Capture the cell that displays the provided text and extract its [X, Y] central coordinate. 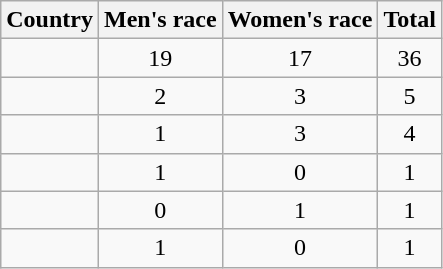
19 [160, 58]
36 [410, 58]
Total [410, 20]
4 [410, 134]
Men's race [160, 20]
Country [50, 20]
Women's race [300, 20]
17 [300, 58]
5 [410, 96]
2 [160, 96]
